Pinpoint the cell where the given text exists, returning its [x, y] midpoint coordinate. 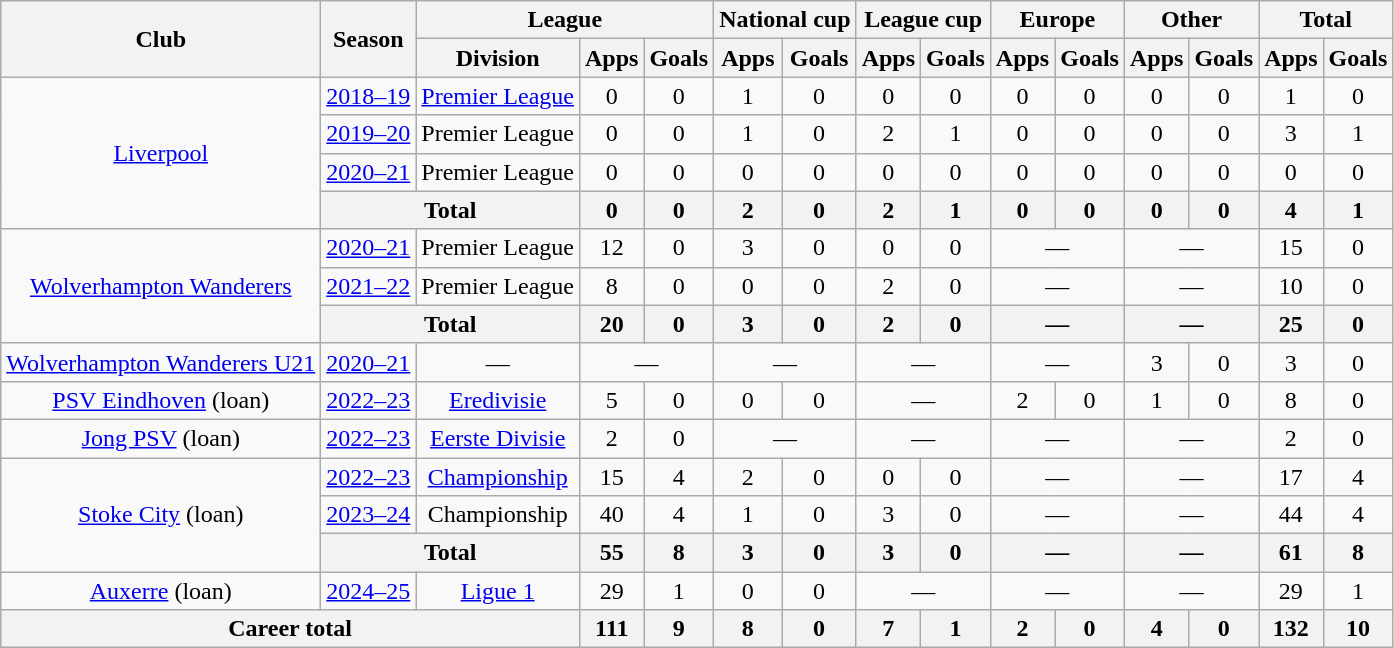
Season [368, 39]
Eredivisie [498, 400]
9 [679, 629]
2018–19 [368, 96]
Club [161, 39]
61 [1291, 553]
Other [1191, 20]
2019–20 [368, 134]
Eerste Divisie [498, 438]
Europe [1057, 20]
Ligue 1 [498, 591]
12 [611, 248]
Jong PSV (loan) [161, 438]
25 [1291, 324]
20 [611, 324]
7 [888, 629]
2024–25 [368, 591]
National cup [785, 20]
Liverpool [161, 153]
111 [611, 629]
Career total [290, 629]
PSV Eindhoven (loan) [161, 400]
Stoke City (loan) [161, 515]
44 [1291, 515]
2021–22 [368, 286]
40 [611, 515]
Division [498, 58]
17 [1291, 477]
5 [611, 400]
League cup [923, 20]
55 [611, 553]
132 [1291, 629]
League [565, 20]
Auxerre (loan) [161, 591]
Wolverhampton Wanderers [161, 286]
Wolverhampton Wanderers U21 [161, 362]
2023–24 [368, 515]
